Identify which cell holds the provided text, then report its (X, Y) central coordinate. 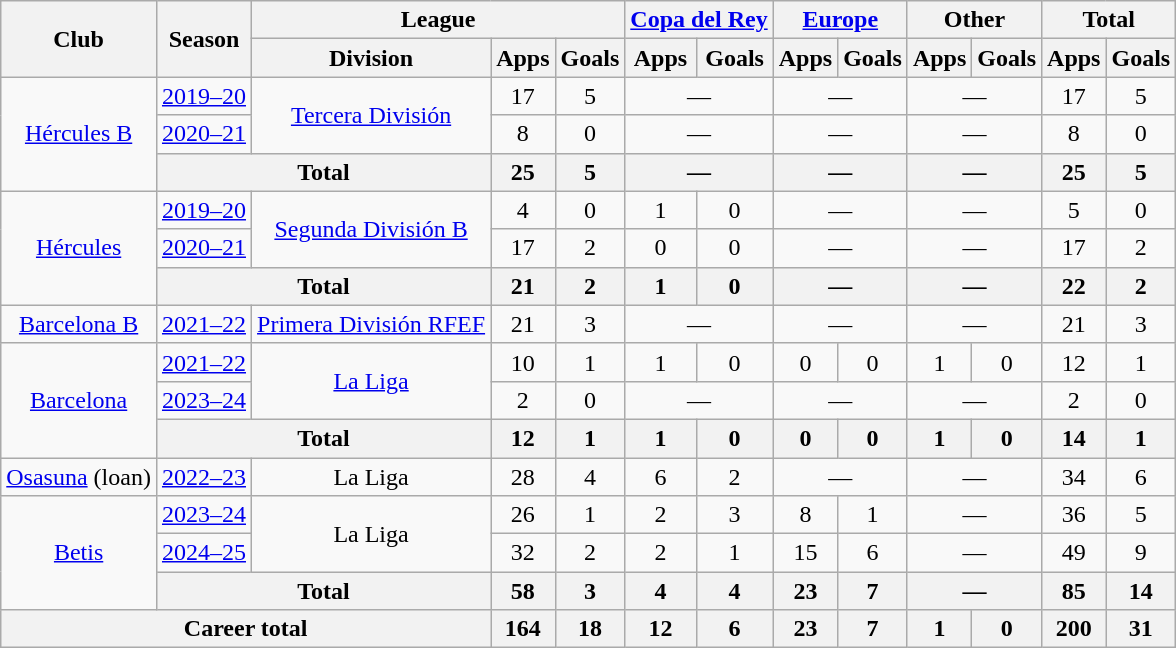
15 (805, 553)
200 (1074, 629)
49 (1074, 553)
28 (523, 477)
36 (1074, 515)
Division (372, 58)
31 (1141, 629)
2022–23 (204, 477)
Barcelona (79, 400)
Hércules (79, 248)
9 (1141, 553)
32 (523, 553)
22 (1074, 286)
2024–25 (204, 553)
Copa del Rey (699, 20)
10 (523, 362)
85 (1074, 591)
Season (204, 39)
18 (590, 629)
Club (79, 39)
Osasuna (loan) (79, 477)
164 (523, 629)
Other (974, 20)
Barcelona B (79, 324)
Primera División RFEF (372, 324)
Segunda División B (372, 229)
58 (523, 591)
Europe (840, 20)
34 (1074, 477)
Hércules B (79, 134)
Career total (246, 629)
Betis (79, 553)
League (438, 20)
Tercera División (372, 115)
26 (523, 515)
